Pinpoint the cell where the given text exists, returning its (X, Y) midpoint coordinate. 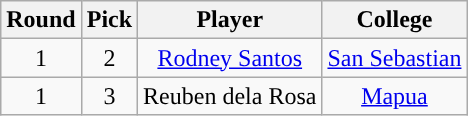
2 (109, 58)
Mapua (394, 96)
San Sebastian (394, 58)
Round (41, 20)
3 (109, 96)
College (394, 20)
Player (230, 20)
Pick (109, 20)
Rodney Santos (230, 58)
Reuben dela Rosa (230, 96)
